From the cell containing the given text, extract its center point as (X, Y) coordinate. 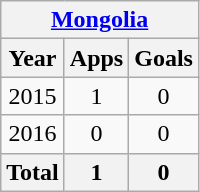
Apps (96, 58)
Mongolia (100, 20)
2015 (33, 96)
2016 (33, 134)
Goals (164, 58)
Total (33, 172)
Year (33, 58)
